From the cell containing the given text, extract its center point as [x, y] coordinate. 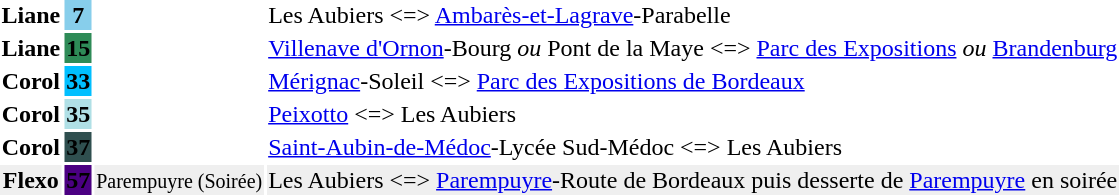
7 [78, 15]
15 [78, 48]
35 [78, 114]
Villenave d'Ornon-Bourg ou Pont de la Maye <=> Parc des Expositions ou Brandenburg [693, 48]
Saint-Aubin-de-Médoc-Lycée Sud-Médoc <=> Les Aubiers [693, 147]
Peixotto <=> Les Aubiers [693, 114]
Flexo [31, 180]
37 [78, 147]
Les Aubiers <=> Parempuyre-Route de Bordeaux puis desserte de Parempuyre en soirée [693, 180]
33 [78, 81]
57 [78, 180]
Les Aubiers <=> Ambarès-et-Lagrave-Parabelle [693, 15]
Parempuyre (Soirée) [180, 180]
Mérignac-Soleil <=> Parc des Expositions de Bordeaux [693, 81]
